Locate the cell with the specified text and output its [x, y] center coordinate. 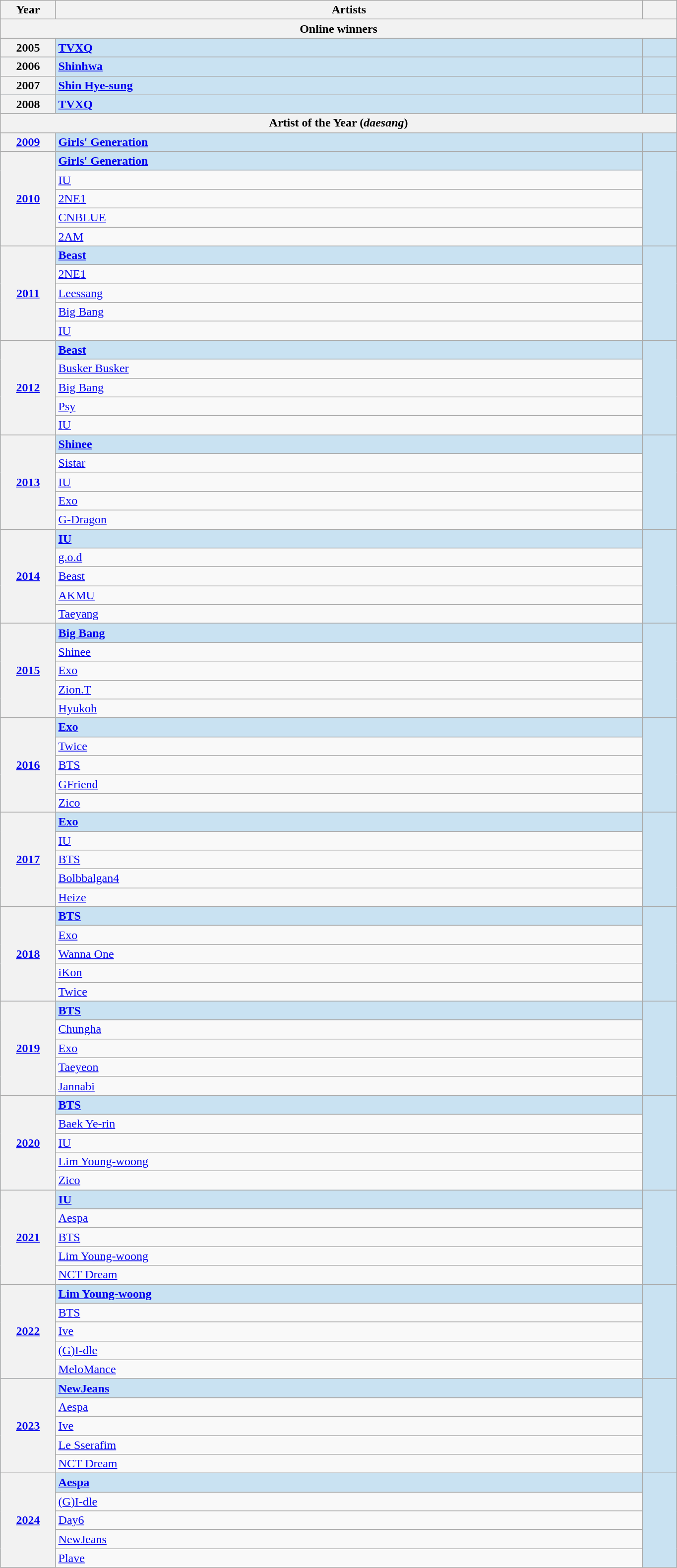
2009 [28, 142]
Wanna One [349, 954]
2011 [28, 293]
2019 [28, 1048]
Bolbbalgan4 [349, 878]
GFriend [349, 784]
2013 [28, 482]
iKon [349, 973]
2016 [28, 765]
2010 [28, 198]
Shin Hye-sung [349, 85]
Le Sserafim [349, 1445]
Plave [349, 1558]
2007 [28, 85]
2AM [349, 237]
Online winners [339, 29]
Chungha [349, 1029]
G-Dragon [349, 519]
2008 [28, 104]
2006 [28, 66]
Leessang [349, 293]
2022 [28, 1331]
g.o.d [349, 558]
Sistar [349, 463]
2021 [28, 1237]
CNBLUE [349, 217]
Baek Ye-rin [349, 1124]
Hyukoh [349, 708]
2015 [28, 671]
2014 [28, 576]
Taeyeon [349, 1067]
Artists [349, 10]
Busker Busker [349, 369]
AKMU [349, 595]
Shinhwa [349, 66]
Day6 [349, 1520]
Jannabi [349, 1086]
2005 [28, 48]
2023 [28, 1426]
Artist of the Year (daesang) [339, 123]
Zion.T [349, 690]
Taeyang [349, 614]
2020 [28, 1142]
Psy [349, 406]
2012 [28, 387]
Year [28, 10]
Heize [349, 897]
2024 [28, 1520]
MeloMance [349, 1369]
2017 [28, 859]
2018 [28, 954]
